Return the [X, Y] coordinate for the center point of the cell that contains the specified text.  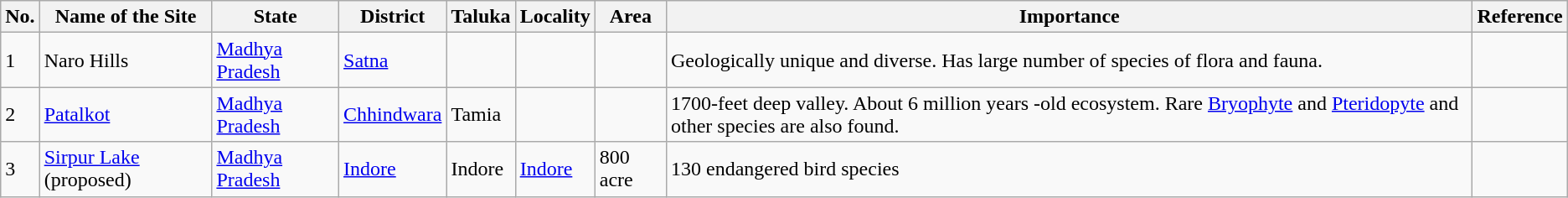
Patalkot [126, 114]
Geologically unique and diverse. Has large number of species of flora and fauna. [1069, 60]
Satna [393, 60]
Name of the Site [126, 17]
Importance [1069, 17]
2 [20, 114]
Reference [1519, 17]
3 [20, 169]
Tamia [481, 114]
Sirpur Lake (proposed) [126, 169]
Taluka [481, 17]
1700-feet deep valley. About 6 million years -old ecosystem. Rare Bryophyte and Pteridopyte and other species are also found. [1069, 114]
State [276, 17]
Locality [554, 17]
1 [20, 60]
Chhindwara [393, 114]
District [393, 17]
Area [630, 17]
Naro Hills [126, 60]
130 endangered bird species [1069, 169]
800 acre [630, 169]
No. [20, 17]
